Determine the [X, Y] coordinate at the center of the cell enclosing the given text.  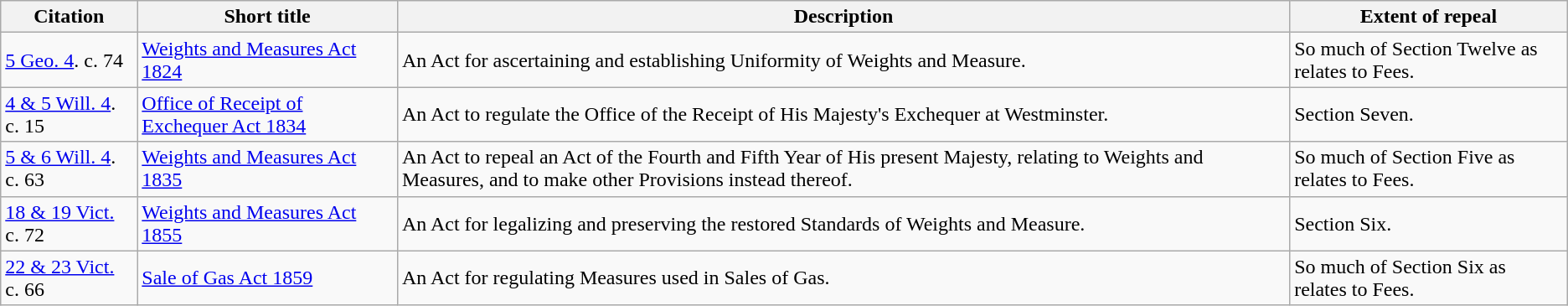
So much of Section Five as relates to Fees. [1429, 169]
An Act for ascertaining and establishing Uniformity of Weights and Measure. [843, 60]
Section Seven. [1429, 114]
So much of Section Six as relates to Fees. [1429, 278]
Sale of Gas Act 1859 [268, 278]
Short title [268, 17]
5 Geo. 4. c. 74 [69, 60]
18 & 19 Vict. c. 72 [69, 223]
Office of Receipt of Exchequer Act 1834 [268, 114]
An Act to regulate the Office of the Receipt of His Majesty's Exchequer at Westminster. [843, 114]
So much of Section Twelve as relates to Fees. [1429, 60]
An Act for legalizing and preserving the restored Standards of Weights and Measure. [843, 223]
22 & 23 Vict. c. 66 [69, 278]
4 & 5 Will. 4. c. 15 [69, 114]
Weights and Measures Act 1835 [268, 169]
Citation [69, 17]
Description [843, 17]
Weights and Measures Act 1824 [268, 60]
Section Six. [1429, 223]
5 & 6 Will. 4. c. 63 [69, 169]
Weights and Measures Act 1855 [268, 223]
An Act for regulating Measures used in Sales of Gas. [843, 278]
Extent of repeal [1429, 17]
